Scan for the cell matching the given text and deliver its [x, y] coordinate at center. 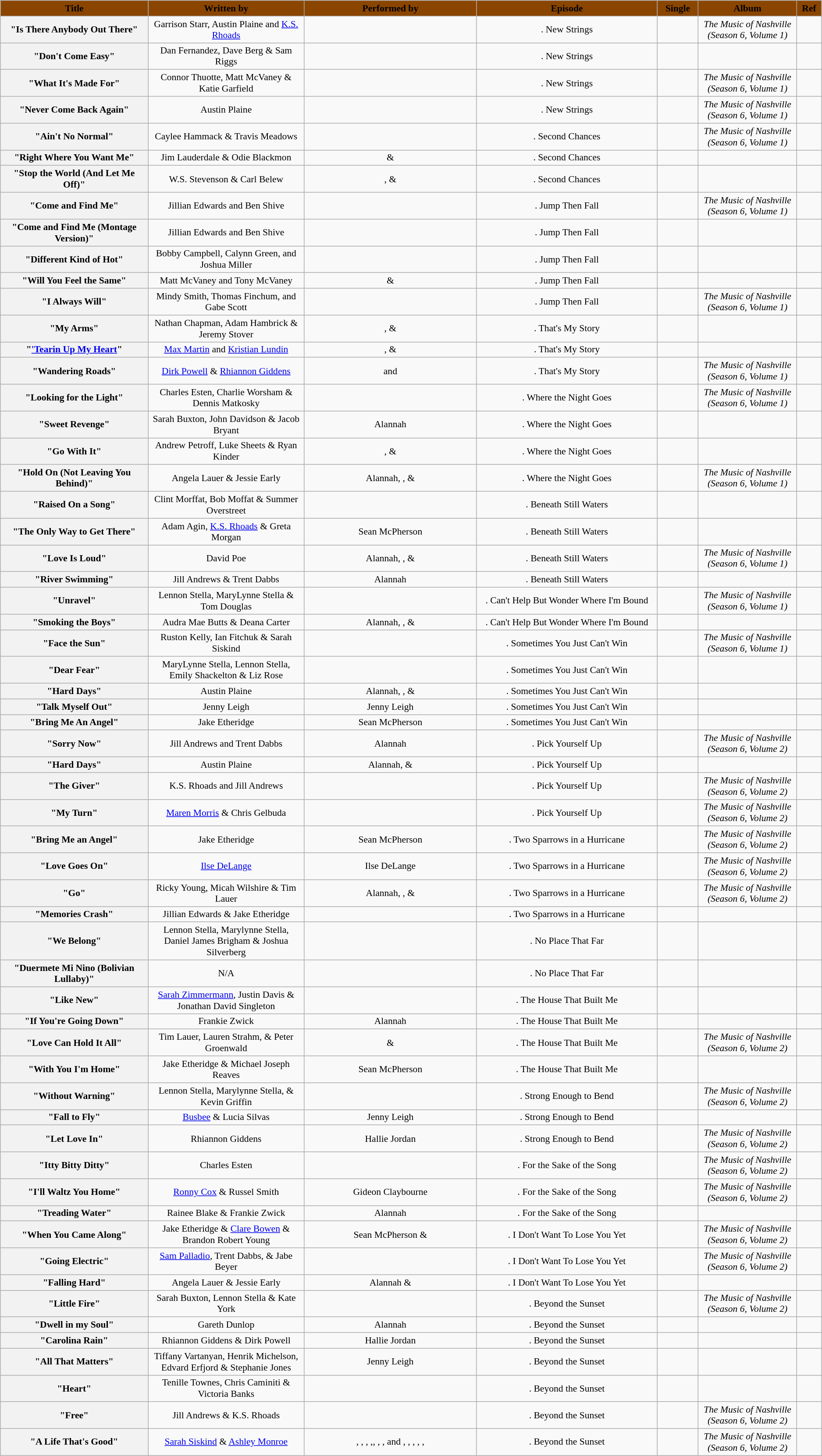
"Heart" [75, 1388]
"Ain't No Normal" [75, 137]
"Will You Feel the Same" [75, 281]
, , , ,, , , and , , , , , [390, 1442]
"Come and Find Me" [75, 206]
"Bring Me An Angel" [75, 723]
Dirk Powell & Rhiannon Giddens [226, 371]
"Going Electric" [75, 1261]
Sarah Zimmermann, Justin Davis & Jonathan David Singleton [226, 1000]
Lennon Stella, MaryLynne Stella & Tom Douglas [226, 601]
K.S. Rhoads and Jill Andrews [226, 786]
W.S. Stevenson & Carl Belew [226, 179]
"Carolina Rain" [75, 1341]
Alannah & [390, 1282]
Ref [809, 8]
Clint Morffat, Bob Moffat & Summer Overstreet [226, 505]
Jill Andrews & Trent Dabbs [226, 580]
"Stop the World (And Let Me Off)" [75, 179]
Single [678, 8]
Sam Palladio, Trent Dabbs, & Jabe Beyer [226, 1261]
"Treading Water" [75, 1213]
Ruston Kelly, Ian Fitchuk & Sarah Siskind [226, 643]
"'Tearin Up My Heart" [75, 350]
"Wandering Roads" [75, 371]
"Love Can Hold It All" [75, 1043]
"Let Love In" [75, 1138]
"My Turn" [75, 812]
Connor Thuotte, Matt McVaney & Katie Garfield [226, 83]
Jill Andrews and Trent Dabbs [226, 744]
Jake Etheridge & Michael Joseph Reaves [226, 1069]
Album [748, 8]
"Love Is Loud" [75, 558]
Audra Mae Butts & Deana Carter [226, 622]
"Looking for the Light" [75, 398]
"Little Fire" [75, 1304]
"Fall to Fly" [75, 1117]
"I'll Waltz You Home" [75, 1192]
"I Always Will" [75, 301]
Bobby Campbell, Calynn Green, and Joshua Miller [226, 259]
"Different Kind of Hot" [75, 259]
Jill Andrews & K.S. Rhoads [226, 1415]
"All That Matters" [75, 1362]
"With You I'm Home" [75, 1069]
"Never Come Back Again" [75, 110]
Matt McVaney and Tony McVaney [226, 281]
Adam Agin, K.S. Rhoads & Greta Morgan [226, 532]
"A Life That's Good" [75, 1442]
"Bring Me an Angel" [75, 840]
"Right Where You Want Me" [75, 158]
"Go With It" [75, 451]
"Without Warning" [75, 1096]
Nathan Chapman, Adam Hambrick & Jeremy Stover [226, 329]
"The Giver" [75, 786]
"My Arms" [75, 329]
"Free" [75, 1415]
"Sweet Revenge" [75, 424]
"If You're Going Down" [75, 1021]
"River Swimming" [75, 580]
Title [75, 8]
"Face the Sun" [75, 643]
N/A [226, 974]
Lennon Stella, Marylynne Stella, & Kevin Griffin [226, 1096]
"Itty Bitty Ditty" [75, 1166]
"Don't Come Easy" [75, 56]
Sarah Buxton, Lennon Stella & Kate York [226, 1304]
Ronny Cox & Russel Smith [226, 1192]
"Duermete Mi Nino (Bolivian Lullaby)" [75, 974]
Gareth Dunlop [226, 1325]
Tiffany Vartanyan, Henrik Michelson, Edvard Erfjord & Stephanie Jones [226, 1362]
Performed by [390, 8]
Jim Lauderdale & Odie Blackmon [226, 158]
Lennon Stella, Marylynne Stella, Daniel James Brigham & Joshua Silverberg [226, 941]
"Raised On a Song" [75, 505]
Jake Etheridge & Clare Bowen & Brandon Robert Young [226, 1235]
Sarah Buxton, John Davidson & Jacob Bryant [226, 424]
"Falling Hard" [75, 1282]
Dan Fernandez, Dave Berg & Sam Riggs [226, 56]
Tenille Townes, Chris Caminiti & Victoria Banks [226, 1388]
"Talk Myself Out" [75, 707]
"Unravel" [75, 601]
Jillian Edwards & Jake Etheridge [226, 914]
"The Only Way to Get There" [75, 532]
Rainee Blake & Frankie Zwick [226, 1213]
Charles Esten, Charlie Worsham & Dennis Matkosky [226, 398]
Caylee Hammack & Travis Meadows [226, 137]
Tim Lauer, Lauren Strahm, & Peter Groenwald [226, 1043]
MaryLynne Stella, Lennon Stella, Emily Shackelton & Liz Rose [226, 670]
Gideon Claybourne [390, 1192]
Max Martin and Kristian Lundin [226, 350]
David Poe [226, 558]
Busbee & Lucia Silvas [226, 1117]
"Dwell in my Soul" [75, 1325]
Frankie Zwick [226, 1021]
"Hold On (Not Leaving You Behind)" [75, 478]
"When You Came Along" [75, 1235]
Sarah Siskind & Ashley Monroe [226, 1442]
Rhiannon Giddens [226, 1138]
Garrison Starr, Austin Plaine and K.S. Rhoads [226, 30]
"Is There Anybody Out There" [75, 30]
Ricky Young, Micah Wilshire & Tim Lauer [226, 893]
Charles Esten [226, 1166]
and [390, 371]
"Smoking the Boys" [75, 622]
"Sorry Now" [75, 744]
Rhiannon Giddens & Dirk Powell [226, 1341]
"Love Goes On" [75, 867]
Maren Morris & Chris Gelbuda [226, 812]
"Like New" [75, 1000]
"Dear Fear" [75, 670]
Mindy Smith, Thomas Finchum, and Gabe Scott [226, 301]
Andrew Petroff, Luke Sheets & Ryan Kinder [226, 451]
"What It's Made For" [75, 83]
"Go" [75, 893]
Written by [226, 8]
Episode [567, 8]
Sean McPherson & [390, 1235]
"Come and Find Me (Montage Version)" [75, 232]
"We Belong" [75, 941]
Alannah, & [390, 765]
"Memories Crash" [75, 914]
